Extract the [X, Y] coordinate from the center of the cell holding the provided text.  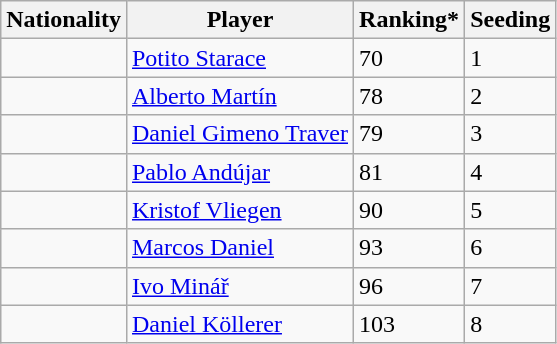
96 [410, 286]
70 [410, 58]
2 [510, 96]
Alberto Martín [240, 96]
Ivo Minář [240, 286]
6 [510, 248]
81 [410, 172]
103 [410, 324]
Pablo Andújar [240, 172]
8 [510, 324]
Potito Starace [240, 58]
Ranking* [410, 20]
Kristof Vliegen [240, 210]
7 [510, 286]
Nationality [64, 20]
5 [510, 210]
4 [510, 172]
78 [410, 96]
93 [410, 248]
Daniel Gimeno Traver [240, 134]
Player [240, 20]
90 [410, 210]
79 [410, 134]
Marcos Daniel [240, 248]
1 [510, 58]
3 [510, 134]
Seeding [510, 20]
Daniel Köllerer [240, 324]
